Provide the [X, Y] coordinate of the cell's center where the given text is located.  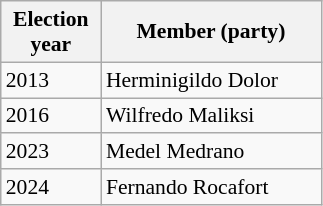
Wilfredo Maliksi [211, 116]
Herminigildo Dolor [211, 80]
Member (party) [211, 32]
2016 [51, 116]
2023 [51, 152]
Fernando Rocafort [211, 187]
Electionyear [51, 32]
Medel Medrano [211, 152]
2013 [51, 80]
2024 [51, 187]
